Pinpoint the cell where the given text exists, returning its [X, Y] midpoint coordinate. 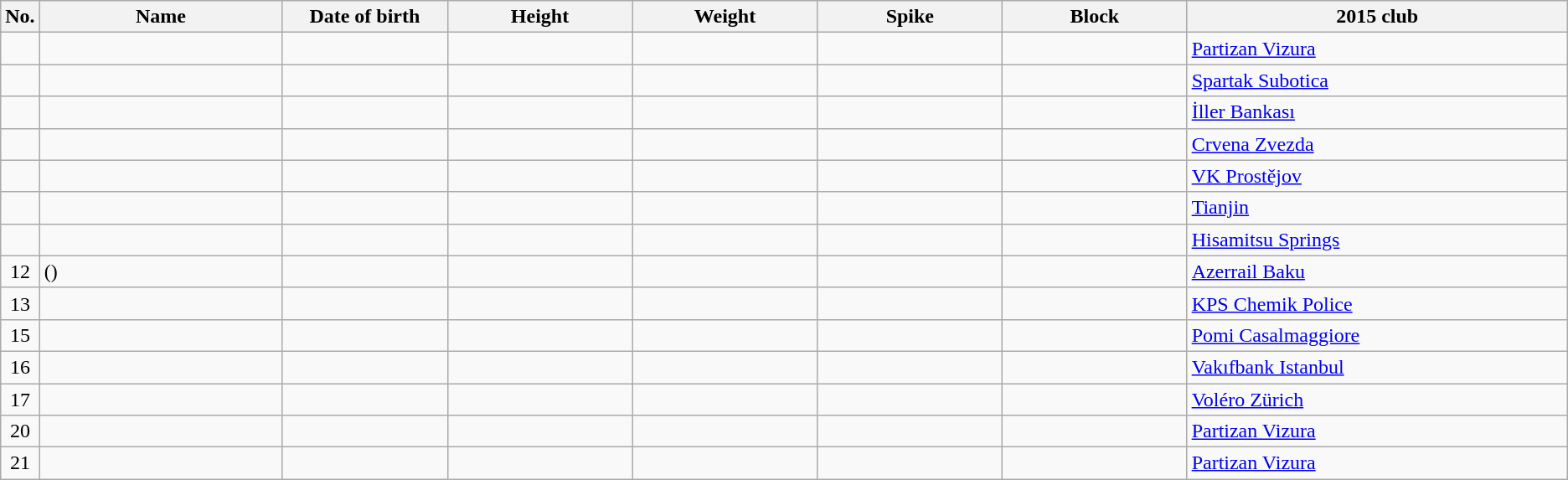
2015 club [1377, 17]
Vakıfbank Istanbul [1377, 367]
No. [20, 17]
Hisamitsu Springs [1377, 240]
Weight [725, 17]
Date of birth [365, 17]
Pomi Casalmaggiore [1377, 335]
Tianjin [1377, 208]
Crvena Zvezda [1377, 144]
12 [20, 271]
Name [161, 17]
Azerrail Baku [1377, 271]
() [161, 271]
13 [20, 303]
16 [20, 367]
İller Bankası [1377, 112]
KPS Chemik Police [1377, 303]
Voléro Zürich [1377, 400]
Spartak Subotica [1377, 80]
Spike [910, 17]
VK Prostějov [1377, 176]
15 [20, 335]
Block [1096, 17]
17 [20, 400]
20 [20, 431]
21 [20, 463]
Height [539, 17]
